Identify which cell holds the provided text, then report its (X, Y) central coordinate. 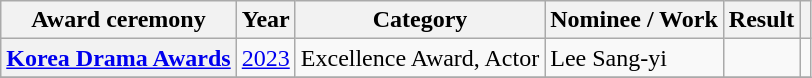
Award ceremony (118, 20)
Korea Drama Awards (118, 58)
Category (420, 20)
Excellence Award, Actor (420, 58)
Lee Sang-yi (634, 58)
Result (761, 20)
Nominee / Work (634, 20)
2023 (266, 58)
Year (266, 20)
